Search for the cell housing the specified text and yield its [X, Y] center coordinate. 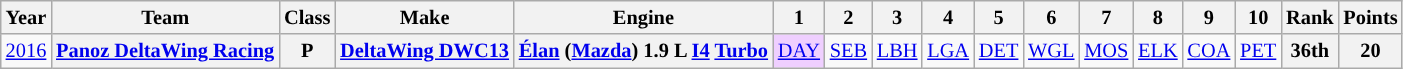
DET [998, 51]
Rank [1310, 17]
8 [1158, 17]
SEB [848, 51]
Points [1370, 17]
9 [1210, 17]
MOS [1106, 51]
10 [1258, 17]
7 [1106, 17]
3 [897, 17]
4 [948, 17]
ELK [1158, 51]
Team [165, 17]
2016 [26, 51]
DAY [799, 51]
WGL [1051, 51]
LGA [948, 51]
Élan (Mazda) 1.9 L I4 Turbo [644, 51]
Engine [644, 17]
Class [307, 17]
Year [26, 17]
PET [1258, 51]
2 [848, 17]
5 [998, 17]
P [307, 51]
20 [1370, 51]
COA [1210, 51]
6 [1051, 17]
36th [1310, 51]
DeltaWing DWC13 [424, 51]
1 [799, 17]
Panoz DeltaWing Racing [165, 51]
LBH [897, 51]
Make [424, 17]
